Return the [X, Y] coordinate for the center point of the cell that contains the specified text.  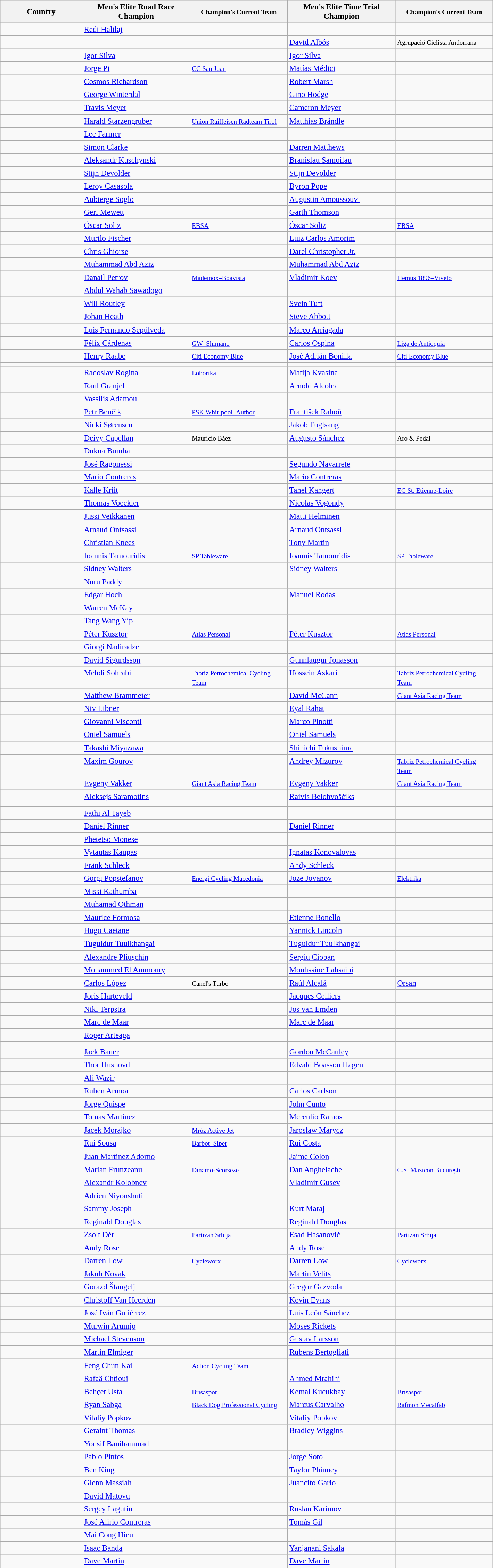
EC St. Etienne-Loire [444, 490]
Aro & Pedal [444, 438]
Abdul Wahab Sawadogo [136, 290]
Branislau Samoilau [342, 160]
Mohammed El Ammoury [136, 970]
Christian Knees [136, 542]
Gorazd Štangelj [136, 1287]
Pablo Pintos [136, 1457]
Black Dog Professional Cycling [239, 1404]
Darren Matthews [342, 147]
Canel's Turbo [239, 983]
Agrupació Ciclista Andorrana [444, 42]
Barbot–Siper [239, 1143]
Tony Martin [342, 542]
Maxim Gourov [136, 766]
Thomas Voeckler [136, 503]
Elektrika [444, 878]
Mouhssine Lahsaini [342, 970]
José Iván Gutiérrez [136, 1313]
Kemal Kucukbay [342, 1392]
Cameron Meyer [342, 108]
Feng Chun Kai [136, 1365]
Matija Kvasina [342, 373]
Sergiu Cioban [342, 957]
Félix Cárdenas [136, 343]
Jakob Fuglsang [342, 425]
Aubierge Soglo [136, 199]
Jaime Colon [342, 1156]
Steve Abbott [342, 317]
Dinamo-Scorseze [239, 1169]
Loborika [239, 373]
Dan Anghelache [342, 1169]
George Winterdal [136, 95]
Travis Meyer [136, 108]
David McCann [342, 696]
Joze Jovanov [342, 878]
Action Cycling Team [239, 1365]
Luis León Sánchez [342, 1313]
Gregor Gazvoda [342, 1287]
Ruben Armoa [136, 1091]
Energi Cycling Macedonia [239, 878]
PSK Whirlpool–Author [239, 412]
Thor Hushovd [136, 1065]
Martin Velits [342, 1274]
Kevin Evans [342, 1300]
Vytautas Kaupas [136, 852]
Zsolt Dér [136, 1235]
Juancito Gario [342, 1483]
Radoslav Rogina [136, 373]
Marco Pinotti [342, 722]
Yannick Lincoln [342, 931]
Rubens Bertogliati [342, 1352]
Matti Helminen [342, 516]
Roger Arteaga [136, 1035]
Jack Bauer [136, 1052]
Edgar Hoch [136, 595]
Gustav Larsson [342, 1339]
Hossein Askari [342, 678]
Michael Stevenson [136, 1339]
Cosmos Richardson [136, 82]
Isaac Banda [136, 1548]
Bradley Wiggins [342, 1431]
Glenn Massiah [136, 1483]
Jacek Morajko [136, 1130]
Kurt Maraj [342, 1209]
Mauricio Báez [239, 438]
Gorgi Popstefanov [136, 878]
Madeinox–Boavista [239, 278]
José Alirio Contreras [136, 1522]
Adrien Niyonshuti [136, 1196]
Sammy Joseph [136, 1209]
Petr Benčik [136, 412]
Yanjanani Sakala [342, 1548]
John Cunto [342, 1104]
Fränk Schleck [136, 865]
Carlos López [136, 983]
Men's Elite Time Trial Champion [342, 12]
Jorge Soto [342, 1457]
Martin Elmiger [136, 1352]
Ruslan Karimov [342, 1509]
Shinichi Fukushima [342, 748]
Muhamad Othman [136, 904]
Jussi Veikkanen [136, 516]
Segundo Navarrete [342, 464]
Jakub Novak [136, 1274]
Rafmon Mecalfab [444, 1404]
Harald Starzengruber [136, 121]
Eyal Rahat [342, 708]
Ryan Sabga [136, 1404]
David Albós [342, 42]
Matthew Brammeier [136, 696]
Sergey Lagutin [136, 1509]
Tang Wang Yip [136, 621]
C.S. Mazicon București [444, 1169]
Johan Heath [136, 317]
Fathi Al Tayeb [136, 813]
Raúl Alcalá [342, 983]
Raul Granjel [136, 386]
Will Routley [136, 304]
Tomás Gil [342, 1522]
Ahmed Mrahihi [342, 1378]
Andy Schleck [342, 865]
Christoff Van Heerden [136, 1300]
Murwin Arumjo [136, 1326]
Carlos Ospina [342, 343]
Carlos Carlson [342, 1091]
Augustin Amoussouvi [342, 199]
Jos van Emden [342, 1009]
Orsan [444, 983]
Geraint Thomas [136, 1431]
Niki Terpstra [136, 1009]
Taylor Phinney [342, 1470]
Edvald Boasson Hagen [342, 1065]
Robert Marsh [342, 82]
Leroy Casasola [136, 186]
Lee Farmer [136, 134]
Rafaâ Chtioui [136, 1378]
Giorgi Nadiradze [136, 647]
Alexandre Pliușchin [136, 957]
Warren McKay [136, 608]
Alexandr Kolobnev [136, 1182]
Garth Thomson [342, 212]
Behçet Usta [136, 1392]
Etienne Bonello [342, 918]
Merculio Ramos [342, 1117]
Ali Wazir [136, 1078]
Rui Sousa [136, 1143]
Esad Hasanovič [342, 1235]
David Sigurdsson [136, 660]
Union Raiffeisen Radteam Tirol [239, 121]
Marcus Carvalho [342, 1404]
Mehdi Sohrabi [136, 678]
Vladimir Koev [342, 278]
Danail Petrov [136, 278]
Raivis Belohvoščiks [342, 796]
Redi Halilaj [136, 30]
Simon Clarke [136, 147]
José Adrián Bonilla [342, 356]
Vassilis Adamou [136, 399]
Luis Fernando Sepúlveda [136, 330]
Jacques Celliers [342, 996]
Geri Mewett [136, 212]
Deivy Capellan [136, 438]
Niv Libner [136, 708]
Jorge Pi [136, 68]
Nicki Sørensen [136, 425]
Phetetso Monese [136, 839]
Men's Elite Road Race Champion [136, 12]
Manuel Rodas [342, 595]
Tanel Kangert [342, 490]
Gunnlaugur Jonasson [342, 660]
Rui Costa [342, 1143]
Gino Hodge [342, 95]
Aleksandr Kuschynski [136, 160]
Ben King [136, 1470]
Hugo Caetane [136, 931]
Yousif Banihammad [136, 1444]
Ignatas Konovalovas [342, 852]
Maurice Formosa [136, 918]
Augusto Sánchez [342, 438]
Country [41, 12]
Murilo Fischer [136, 238]
Takashi Miyazawa [136, 748]
Missi Kathumba [136, 892]
Jarosław Marycz [342, 1130]
Gordon McCauley [342, 1052]
José Ragonessi [136, 464]
Svein Tuft [342, 304]
Darel Christopher Jr. [342, 252]
Luiz Carlos Amorim [342, 238]
Marco Arriagada [342, 330]
GW–Shimano [239, 343]
Liga de Antioquia [444, 343]
Chris Ghiorse [136, 252]
Dukua Bumba [136, 451]
David Matovu [136, 1496]
Matías Médici [342, 68]
Arnold Alcolea [342, 386]
Kalle Kriit [136, 490]
František Raboň [342, 412]
Joris Harteveld [136, 996]
Aleksejs Saramotins [136, 796]
Juan Martínez Adorno [136, 1156]
Byron Pope [342, 186]
Mai Cong Hieu [136, 1535]
Giovanni Visconti [136, 722]
Andrey Mizurov [342, 766]
Moses Rickets [342, 1326]
CC San Juan [239, 68]
Hemus 1896–Vivelo [444, 278]
Matthias Brändle [342, 121]
Mróz Active Jet [239, 1130]
Marian Frunzeanu [136, 1169]
Vladimir Gusev [342, 1182]
Jorge Quispe [136, 1104]
Nuru Paddy [136, 582]
Nicolas Vogondy [342, 503]
Henry Raabe [136, 356]
Tomas Martinez [136, 1117]
